Extract the [X, Y] coordinate from the center of the cell holding the provided text.  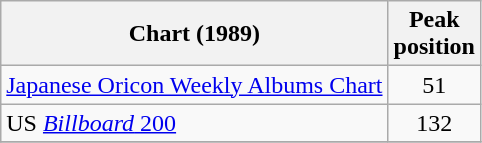
132 [434, 123]
51 [434, 85]
Japanese Oricon Weekly Albums Chart [194, 85]
Chart (1989) [194, 34]
US Billboard 200 [194, 123]
Peakposition [434, 34]
